Search for the cell housing the specified text and yield its (X, Y) center coordinate. 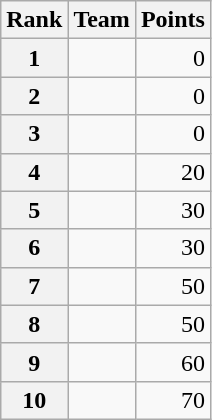
Rank (34, 20)
1 (34, 58)
Points (172, 20)
2 (34, 96)
8 (34, 324)
5 (34, 210)
4 (34, 172)
6 (34, 248)
3 (34, 134)
10 (34, 400)
60 (172, 362)
20 (172, 172)
Team (102, 20)
9 (34, 362)
70 (172, 400)
7 (34, 286)
